Return [X, Y] of the center of cell containing provided text 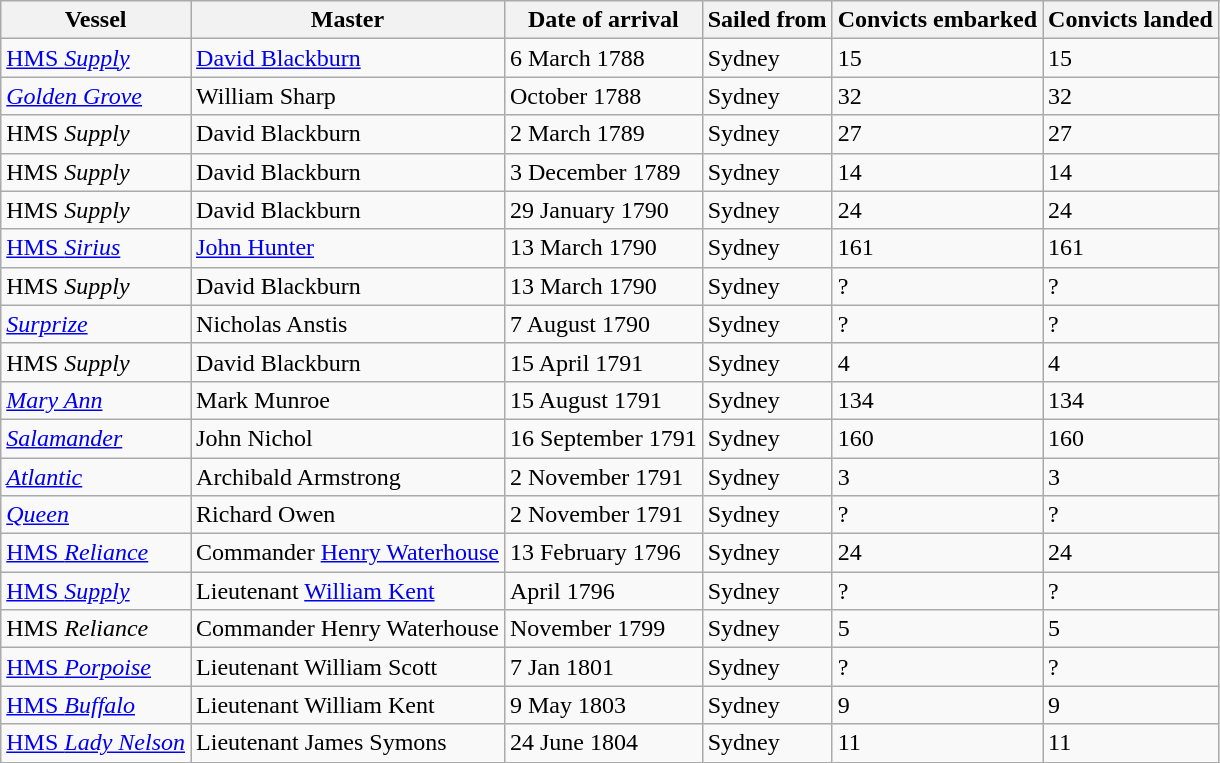
Richard Owen [348, 515]
Lieutenant William Scott [348, 667]
Mark Munroe [348, 400]
Golden Grove [96, 96]
29 January 1790 [603, 210]
Sailed from [767, 20]
HMS Buffalo [96, 705]
Convicts embarked [937, 20]
24 June 1804 [603, 743]
Date of arrival [603, 20]
7 August 1790 [603, 324]
HMS Porpoise [96, 667]
Lieutenant James Symons [348, 743]
John Nichol [348, 438]
15 April 1791 [603, 362]
HMS Sirius [96, 248]
Nicholas Anstis [348, 324]
7 Jan 1801 [603, 667]
Convicts landed [1131, 20]
Archibald Armstrong [348, 477]
15 August 1791 [603, 400]
9 May 1803 [603, 705]
John Hunter [348, 248]
13 February 1796 [603, 553]
HMS Lady Nelson [96, 743]
3 December 1789 [603, 172]
October 1788 [603, 96]
Vessel [96, 20]
Master [348, 20]
Queen [96, 515]
Salamander [96, 438]
April 1796 [603, 591]
Surprize [96, 324]
Mary Ann [96, 400]
6 March 1788 [603, 58]
Atlantic [96, 477]
William Sharp [348, 96]
2 March 1789 [603, 134]
16 September 1791 [603, 438]
November 1799 [603, 629]
